Capture the cell that displays the provided text and extract its [X, Y] central coordinate. 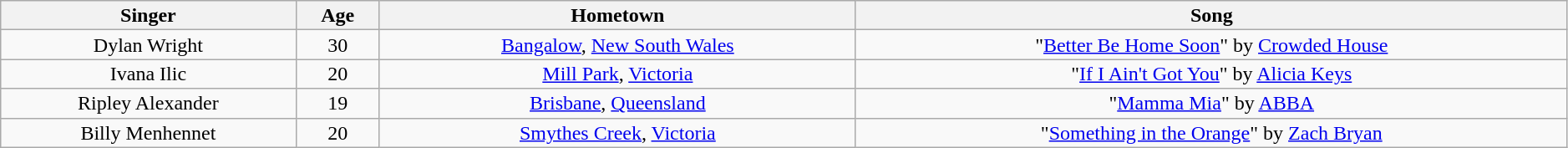
Brisbane, Queensland [617, 104]
"Mamma Mia" by ABBA [1211, 104]
Smythes Creek, Victoria [617, 132]
Ripley Alexander [149, 104]
Age [337, 15]
30 [337, 45]
Hometown [617, 15]
Singer [149, 15]
Dylan Wright [149, 45]
"Something in the Orange" by Zach Bryan [1211, 132]
19 [337, 104]
Billy Menhennet [149, 132]
Mill Park, Victoria [617, 74]
"Better Be Home Soon" by Crowded House [1211, 45]
Ivana Ilic [149, 74]
Song [1211, 15]
"If I Ain't Got You" by Alicia Keys [1211, 74]
Bangalow, New South Wales [617, 45]
